For the text-containing cell, return its midpoint in (X, Y) coordinate format. 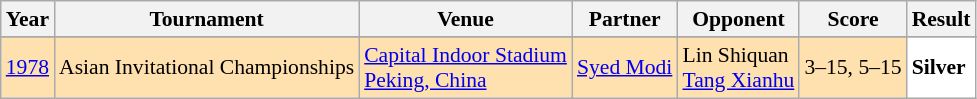
Partner (624, 19)
Asian Invitational Championships (206, 68)
Tournament (206, 19)
Venue (466, 19)
Score (852, 19)
Silver (942, 68)
3–15, 5–15 (852, 68)
Lin Shiquan Tang Xianhu (738, 68)
Capital Indoor Stadium Peking, China (466, 68)
Year (28, 19)
Result (942, 19)
1978 (28, 68)
Opponent (738, 19)
Syed Modi (624, 68)
